Return (x, y) of the center of cell containing provided text 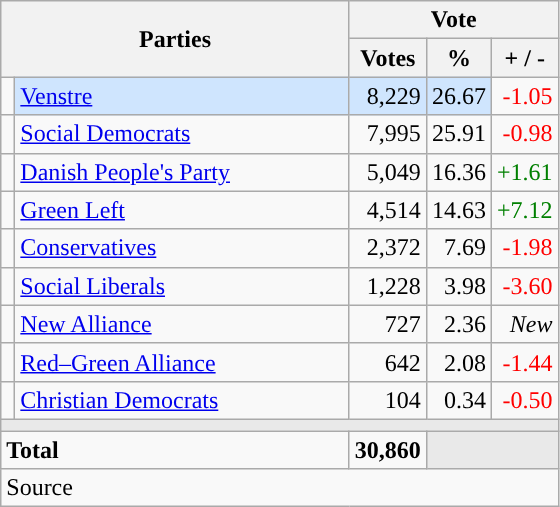
+1.61 (524, 172)
Green Left (182, 210)
5,049 (388, 172)
Venstre (182, 96)
104 (388, 400)
+7.12 (524, 210)
Christian Democrats (182, 400)
Social Democrats (182, 134)
-0.98 (524, 134)
2.08 (458, 362)
Votes (388, 58)
Parties (176, 39)
New (524, 324)
-1.98 (524, 248)
0.34 (458, 400)
Total (176, 449)
Red–Green Alliance (182, 362)
2.36 (458, 324)
1,228 (388, 286)
7,995 (388, 134)
% (458, 58)
2,372 (388, 248)
+ / - (524, 58)
26.67 (458, 96)
Conservatives (182, 248)
Danish People's Party (182, 172)
Source (280, 488)
3.98 (458, 286)
16.36 (458, 172)
642 (388, 362)
-3.60 (524, 286)
Social Liberals (182, 286)
14.63 (458, 210)
-1.05 (524, 96)
30,860 (388, 449)
New Alliance (182, 324)
25.91 (458, 134)
Vote (454, 20)
7.69 (458, 248)
727 (388, 324)
8,229 (388, 96)
-1.44 (524, 362)
-0.50 (524, 400)
4,514 (388, 210)
